Extract the [x, y] coordinate from the center of the cell holding the provided text.  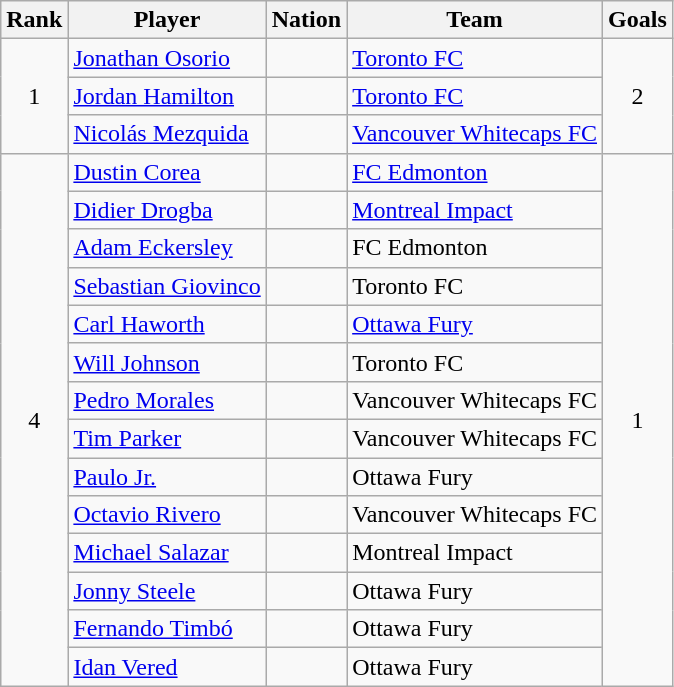
Carl Haworth [167, 324]
Jonny Steele [167, 591]
2 [638, 96]
Nation [306, 20]
Will Johnson [167, 362]
Adam Eckersley [167, 248]
Team [475, 20]
Nicolás Mezquida [167, 134]
Fernando Timbó [167, 629]
Jordan Hamilton [167, 96]
Jonathan Osorio [167, 58]
Dustin Corea [167, 172]
Michael Salazar [167, 553]
Paulo Jr. [167, 477]
Sebastian Giovinco [167, 286]
Rank [34, 20]
4 [34, 420]
Goals [638, 20]
Player [167, 20]
Idan Vered [167, 667]
Didier Drogba [167, 210]
Octavio Rivero [167, 515]
Tim Parker [167, 438]
Pedro Morales [167, 400]
